For the text-containing cell, return its midpoint in (x, y) coordinate format. 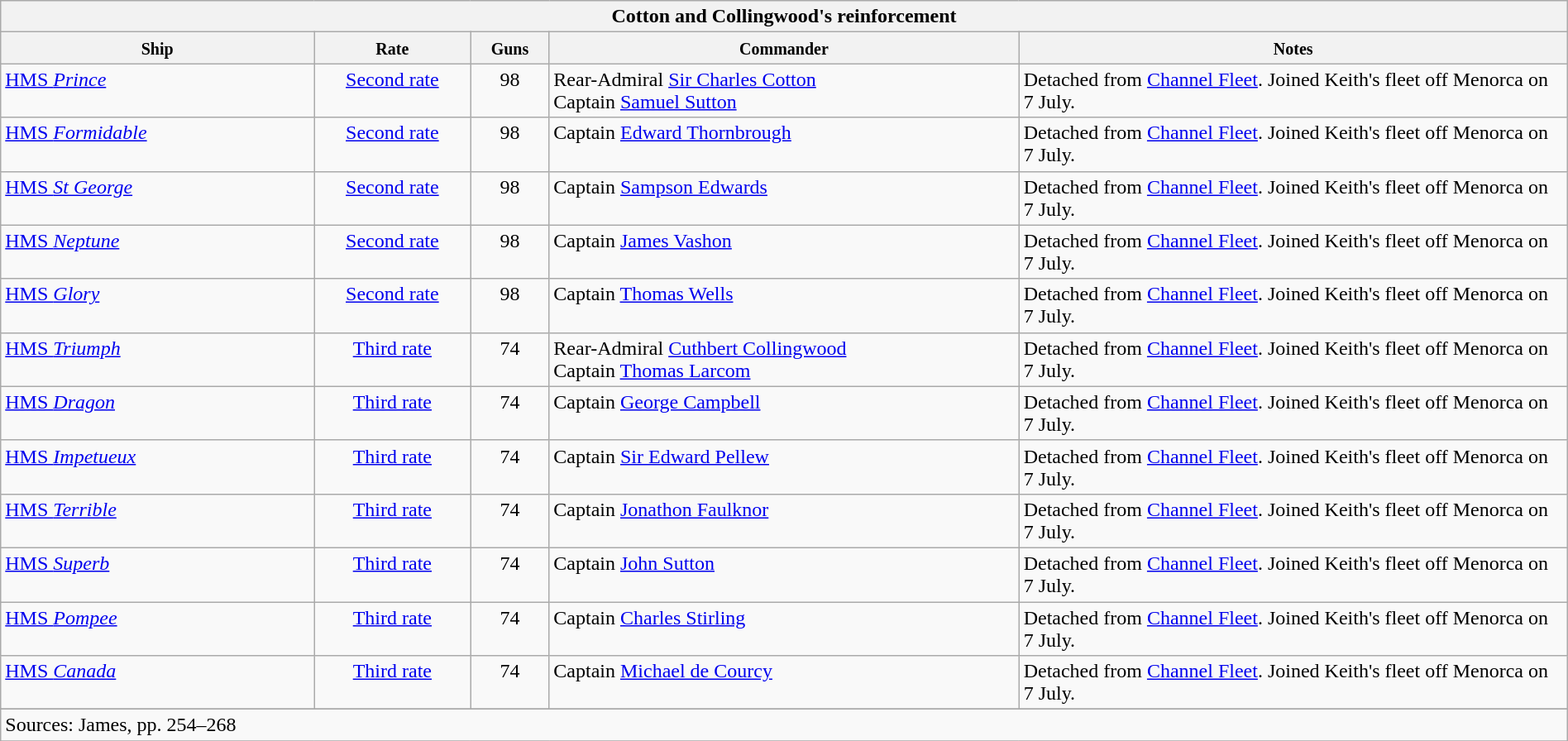
Captain Thomas Wells (784, 306)
Rear-Admiral Cuthbert CollingwoodCaptain Thomas Larcom (784, 359)
HMS Prince (157, 91)
Captain Sampson Edwards (784, 198)
Captain Edward Thornbrough (784, 144)
Guns (509, 48)
HMS Triumph (157, 359)
HMS Canada (157, 683)
HMS Impetueux (157, 466)
HMS Glory (157, 306)
Sources: James, pp. 254–268 (784, 725)
Rate (392, 48)
HMS Neptune (157, 251)
Cotton and Collingwood's reinforcement (784, 17)
HMS Dragon (157, 414)
HMS Pompee (157, 629)
Captain John Sutton (784, 574)
Captain Jonathon Faulknor (784, 521)
HMS Superb (157, 574)
Ship (157, 48)
Captain Sir Edward Pellew (784, 466)
Commander (784, 48)
Captain Michael de Courcy (784, 683)
Captain James Vashon (784, 251)
HMS Terrible (157, 521)
HMS St George (157, 198)
HMS Formidable (157, 144)
Captain George Campbell (784, 414)
Rear-Admiral Sir Charles CottonCaptain Samuel Sutton (784, 91)
Captain Charles Stirling (784, 629)
Notes (1293, 48)
